For the text-containing cell, return its midpoint in (X, Y) coordinate format. 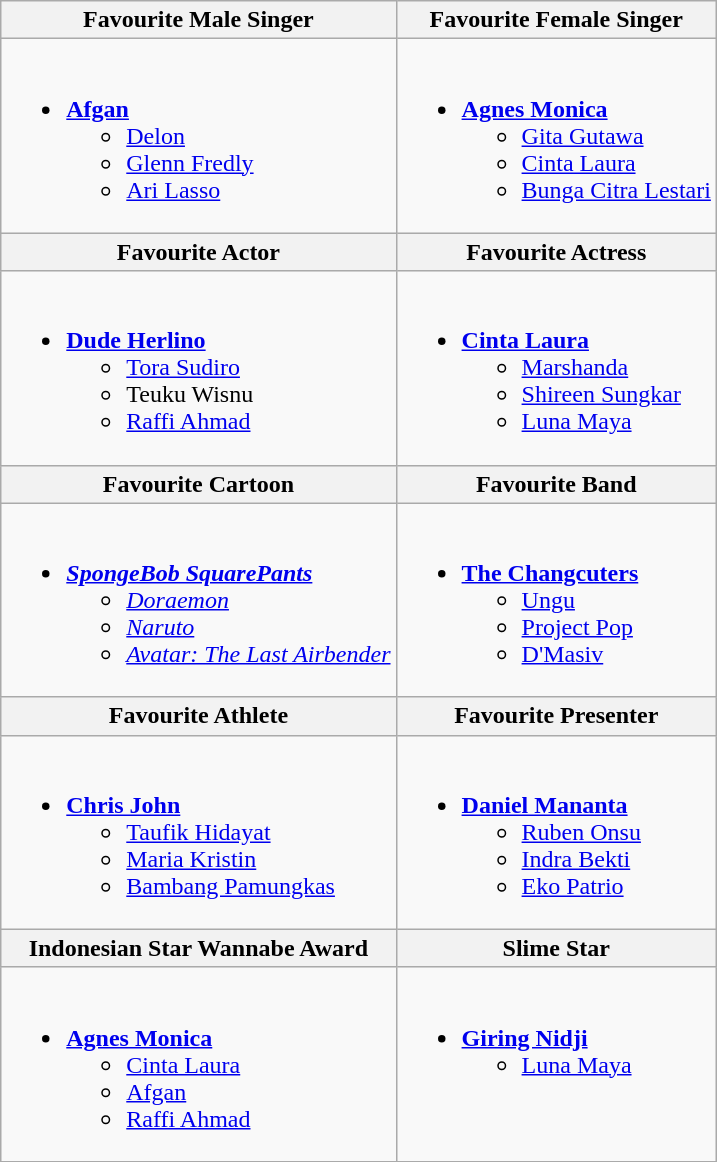
Chris JohnTaufik HidayatMaria KristinBambang Pamungkas (198, 832)
Favourite Presenter (556, 716)
SpongeBob SquarePantsDoraemonNarutoAvatar: The Last Airbender (198, 600)
Daniel ManantaRuben OnsuIndra BektiEko Patrio (556, 832)
Favourite Cartoon (198, 484)
AfganDelonGlenn FredlyAri Lasso (198, 136)
Agnes MonicaCinta LauraAfganRaffi Ahmad (198, 1064)
The ChangcutersUnguProject PopD'Masiv (556, 600)
Favourite Athlete (198, 716)
Favourite Male Singer (198, 20)
Favourite Actress (556, 252)
Slime Star (556, 948)
Giring NidjiLuna Maya (556, 1064)
Favourite Band (556, 484)
Favourite Actor (198, 252)
Indonesian Star Wannabe Award (198, 948)
Favourite Female Singer (556, 20)
Agnes MonicaGita GutawaCinta LauraBunga Citra Lestari (556, 136)
Dude HerlinoTora SudiroTeuku WisnuRaffi Ahmad (198, 368)
Cinta LauraMarshandaShireen SungkarLuna Maya (556, 368)
